Pinpoint the cell where the given text exists, returning its (x, y) midpoint coordinate. 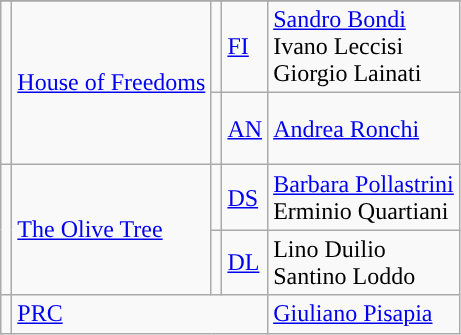
The Olive Tree (112, 230)
FI (245, 47)
DS (245, 198)
Giuliano Pisapia (364, 314)
House of Freedoms (112, 83)
Andrea Ronchi (364, 129)
Lino DuilioSantino Loddo (364, 262)
Barbara PollastriniErminio Quartiani (364, 198)
AN (245, 129)
PRC (140, 314)
Sandro BondiIvano LeccisiGiorgio Lainati (364, 47)
DL (245, 262)
